For the text-containing cell, return its midpoint in [x, y] coordinate format. 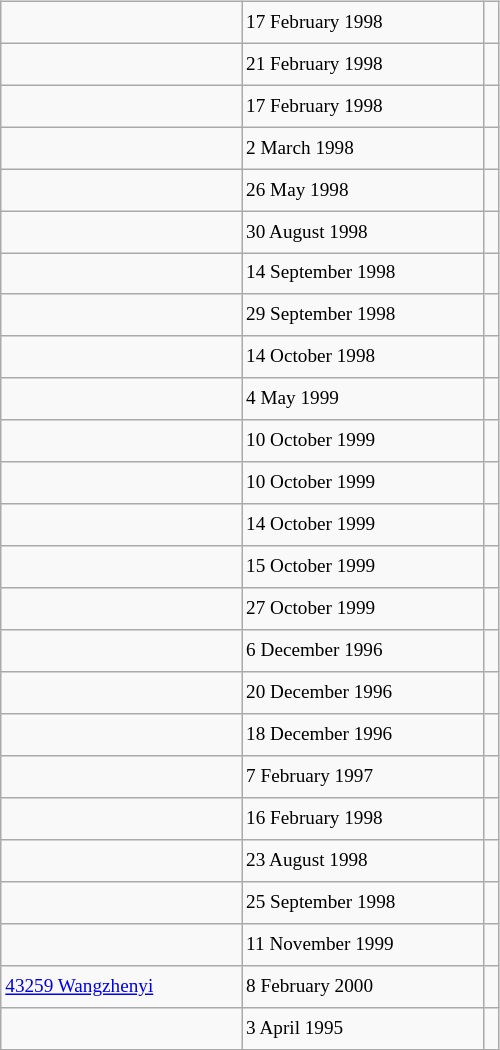
43259 Wangzhenyi [122, 986]
2 March 1998 [364, 148]
16 February 1998 [364, 819]
8 February 2000 [364, 986]
6 December 1996 [364, 651]
4 May 1999 [364, 399]
29 September 1998 [364, 315]
23 August 1998 [364, 861]
18 December 1996 [364, 735]
30 August 1998 [364, 232]
14 September 1998 [364, 274]
25 September 1998 [364, 902]
27 October 1999 [364, 609]
14 October 1999 [364, 525]
7 February 1997 [364, 777]
3 April 1995 [364, 1028]
21 February 1998 [364, 64]
14 October 1998 [364, 357]
26 May 1998 [364, 190]
20 December 1996 [364, 693]
15 October 1999 [364, 567]
11 November 1999 [364, 944]
